Return the (X, Y) coordinate for the center point of the cell that contains the specified text.  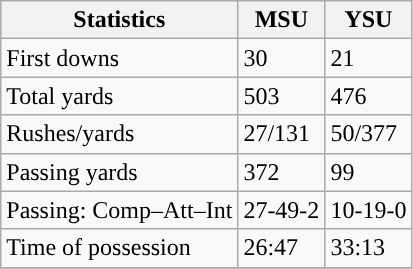
First downs (120, 58)
27/131 (282, 134)
Passing: Comp–Att–Int (120, 210)
21 (368, 58)
Rushes/yards (120, 134)
Statistics (120, 20)
Total yards (120, 96)
27-49-2 (282, 210)
33:13 (368, 248)
50/377 (368, 134)
503 (282, 96)
Time of possession (120, 248)
YSU (368, 20)
MSU (282, 20)
372 (282, 172)
99 (368, 172)
26:47 (282, 248)
30 (282, 58)
10-19-0 (368, 210)
Passing yards (120, 172)
476 (368, 96)
